Determine the (X, Y) coordinate at the center of the cell enclosing the given text.  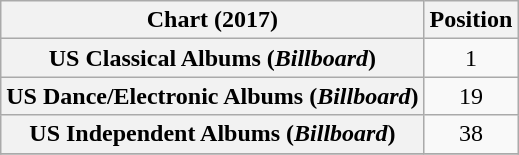
US Classical Albums (Billboard) (212, 58)
Position (471, 20)
1 (471, 58)
US Dance/Electronic Albums (Billboard) (212, 96)
38 (471, 134)
19 (471, 96)
Chart (2017) (212, 20)
US Independent Albums (Billboard) (212, 134)
